Determine the [X, Y] coordinate at the center of the cell enclosing the given text.  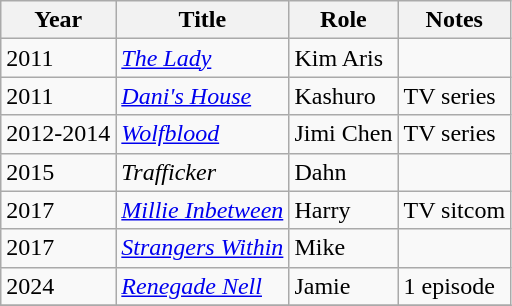
Wolfblood [202, 134]
Jimi Chen [344, 134]
Kashuro [344, 96]
Jamie [344, 286]
Trafficker [202, 172]
The Lady [202, 58]
2012-2014 [58, 134]
Strangers Within [202, 248]
TV sitcom [454, 210]
Title [202, 20]
Millie Inbetween [202, 210]
Dani's House [202, 96]
Role [344, 20]
Harry [344, 210]
2024 [58, 286]
2015 [58, 172]
Renegade Nell [202, 286]
Mike [344, 248]
1 episode [454, 286]
Notes [454, 20]
Kim Aris [344, 58]
Year [58, 20]
Dahn [344, 172]
